Provide the (X, Y) coordinate of the cell's center where the given text is located.  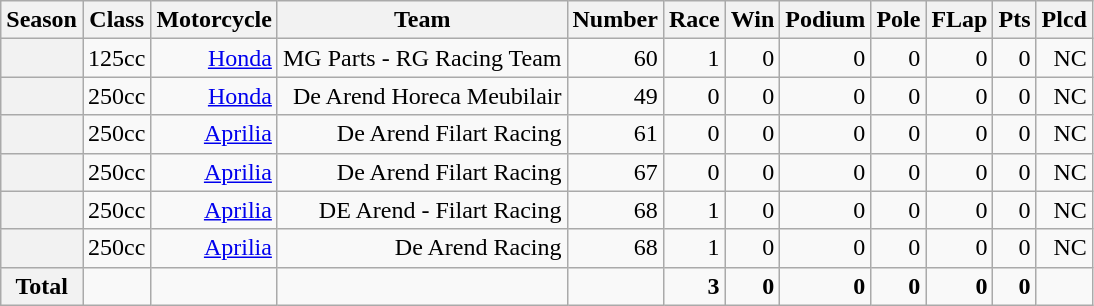
Motorcycle (214, 20)
3 (694, 286)
MG Parts - RG Racing Team (422, 58)
49 (615, 96)
De Arend Horeca Meubilair (422, 96)
DE Arend - Filart Racing (422, 210)
Team (422, 20)
Plcd (1064, 20)
FLap (960, 20)
125cc (116, 58)
De Arend Racing (422, 248)
Season (42, 20)
Podium (826, 20)
Win (752, 20)
67 (615, 172)
Total (42, 286)
Class (116, 20)
60 (615, 58)
61 (615, 134)
Pole (898, 20)
Pts (1014, 20)
Number (615, 20)
Race (694, 20)
